Output the [x, y] coordinate of the center of the cell containing the given text.  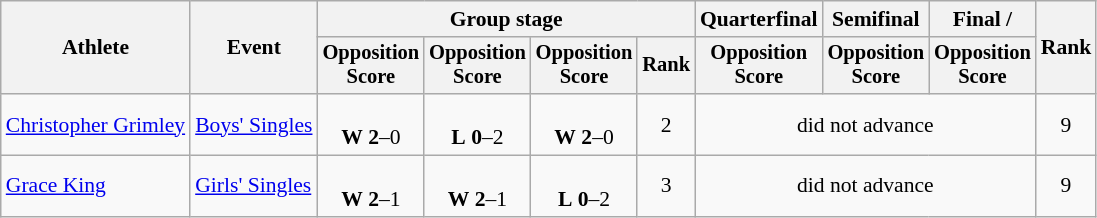
Grace King [96, 186]
Group stage [506, 19]
Girls' Singles [254, 186]
Christopher Grimley [96, 124]
Event [254, 48]
3 [666, 186]
Boys' Singles [254, 124]
2 [666, 124]
Final / [982, 19]
Quarterfinal [759, 19]
Athlete [96, 48]
Semifinal [876, 19]
